Search for the cell housing the specified text and yield its [X, Y] center coordinate. 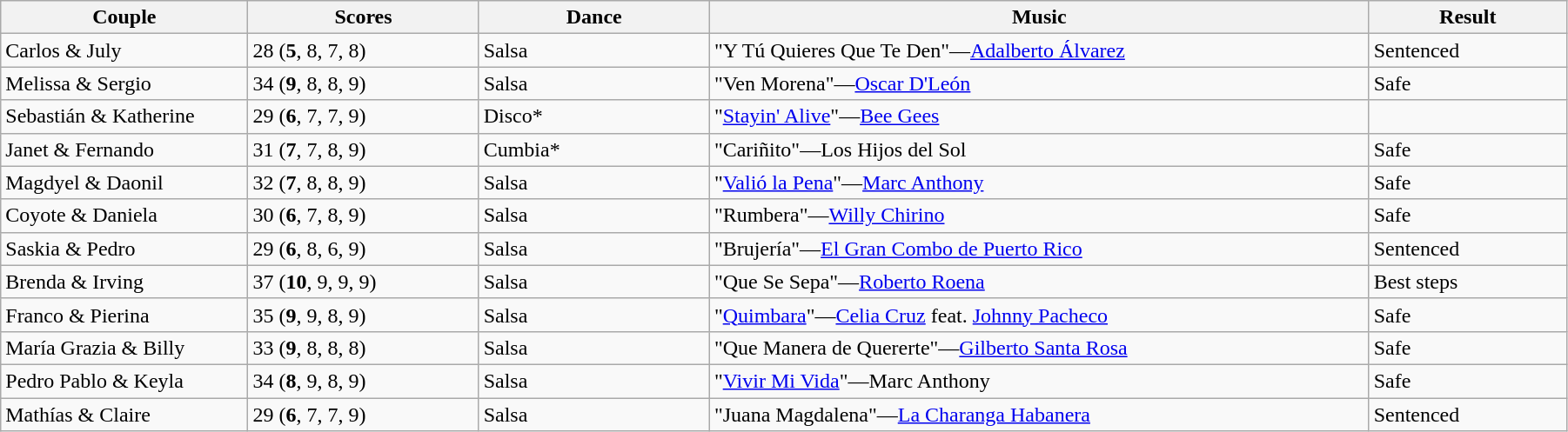
Franco & Pierina [124, 315]
33 (9, 8, 8, 8) [364, 348]
Music [1039, 17]
Melissa & Sergio [124, 83]
Dance [593, 17]
"Y Tú Quieres Que Te Den"—Adalberto Álvarez [1039, 50]
Pedro Pablo & Keyla [124, 381]
"Quimbara"—Celia Cruz feat. Johnny Pacheco [1039, 315]
28 (5, 8, 7, 8) [364, 50]
Brenda & Irving [124, 282]
Coyote & Daniela [124, 216]
Result [1467, 17]
"Que Manera de Quererte"—Gilberto Santa Rosa [1039, 348]
María Grazia & Billy [124, 348]
Couple [124, 17]
"Vivir Mi Vida"—Marc Anthony [1039, 381]
"Ven Morena"—Oscar D'León [1039, 83]
"Cariñito"—Los Hijos del Sol [1039, 150]
34 (9, 8, 8, 9) [364, 83]
"Valió la Pena"—Marc Anthony [1039, 183]
Janet & Fernando [124, 150]
Mathías & Claire [124, 415]
32 (7, 8, 8, 9) [364, 183]
Scores [364, 17]
34 (8, 9, 8, 9) [364, 381]
35 (9, 9, 8, 9) [364, 315]
"Que Se Sepa"—Roberto Roena [1039, 282]
Saskia & Pedro [124, 249]
Best steps [1467, 282]
Cumbia* [593, 150]
"Rumbera"—Willy Chirino [1039, 216]
Disco* [593, 116]
"Stayin' Alive"—Bee Gees [1039, 116]
30 (6, 7, 8, 9) [364, 216]
Magdyel & Daonil [124, 183]
Carlos & July [124, 50]
37 (10, 9, 9, 9) [364, 282]
"Juana Magdalena"—La Charanga Habanera [1039, 415]
31 (7, 7, 8, 9) [364, 150]
Sebastián & Katherine [124, 116]
29 (6, 8, 6, 9) [364, 249]
"Brujería"—El Gran Combo de Puerto Rico [1039, 249]
